Extract the (X, Y) coordinate from the center of the cell holding the provided text.  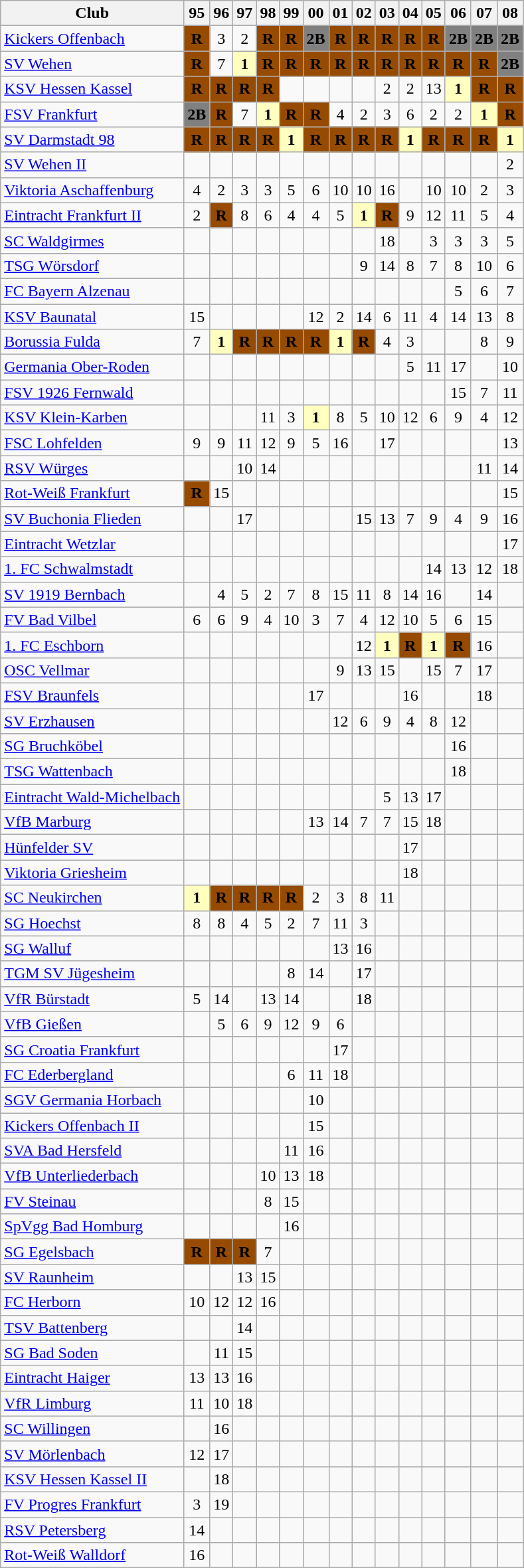
FSV 1926 Fernwald (92, 392)
97 (244, 13)
00 (316, 13)
SC Waldgirmes (92, 240)
Club (92, 13)
SV 1919 Bernbach (92, 594)
Hünfelder SV (92, 847)
VfR Limburg (92, 1403)
03 (387, 13)
FSV Frankfurt (92, 114)
SG Bad Soden (92, 1353)
19 (222, 1504)
FV Bad Vilbel (92, 620)
SG Bruchköbel (92, 746)
SGV Germania Horbach (92, 1100)
99 (291, 13)
SV Raunheim (92, 1277)
SC Neukirchen (92, 898)
OSC Vellmar (92, 670)
SV Erzhausen (92, 721)
Kickers Offenbach (92, 39)
TGM SV Jügesheim (92, 974)
01 (340, 13)
Eintracht Haiger (92, 1378)
KSV Hessen Kassel (92, 89)
Viktoria Aschaffenburg (92, 190)
SV Wehen (92, 64)
TSG Wattenbach (92, 772)
SC Willingen (92, 1429)
96 (222, 13)
KSV Hessen Kassel II (92, 1479)
04 (410, 13)
SpVgg Bad Homburg (92, 1227)
VfB Marburg (92, 822)
Borussia Fulda (92, 342)
RSV Petersberg (92, 1529)
SV Darmstadt 98 (92, 139)
Kickers Offenbach II (92, 1126)
FC Herborn (92, 1302)
TSV Battenberg (92, 1328)
FSV Braunfels (92, 695)
KSV Baunatal (92, 317)
Eintracht Wald-Michelbach (92, 797)
FSC Lohfelden (92, 443)
05 (433, 13)
SV Buchonia Flieden (92, 519)
Eintracht Wetzlar (92, 544)
Rot-Weiß Walldorf (92, 1555)
VfB Gießen (92, 1024)
RSV Würges (92, 468)
98 (268, 13)
SG Croatia Frankfurt (92, 1049)
Germania Ober-Roden (92, 367)
FC Ederbergland (92, 1075)
06 (458, 13)
SV Mörlenbach (92, 1454)
SG Egelsbach (92, 1252)
02 (364, 13)
07 (483, 13)
08 (510, 13)
FC Bayern Alzenau (92, 291)
SG Hoechst (92, 923)
Rot-Weiß Frankfurt (92, 493)
1. FC Eschborn (92, 645)
SG Walluf (92, 948)
SV Wehen II (92, 165)
TSG Wörsdorf (92, 266)
SVA Bad Hersfeld (92, 1151)
95 (197, 13)
VfB Unterliederbach (92, 1176)
FV Steinau (92, 1201)
VfR Bürstadt (92, 999)
1. FC Schwalmstadt (92, 569)
FV Progres Frankfurt (92, 1504)
Eintracht Frankfurt II (92, 215)
Viktoria Griesheim (92, 873)
KSV Klein-Karben (92, 418)
